Locate the cell with the specified text and output its (x, y) center coordinate. 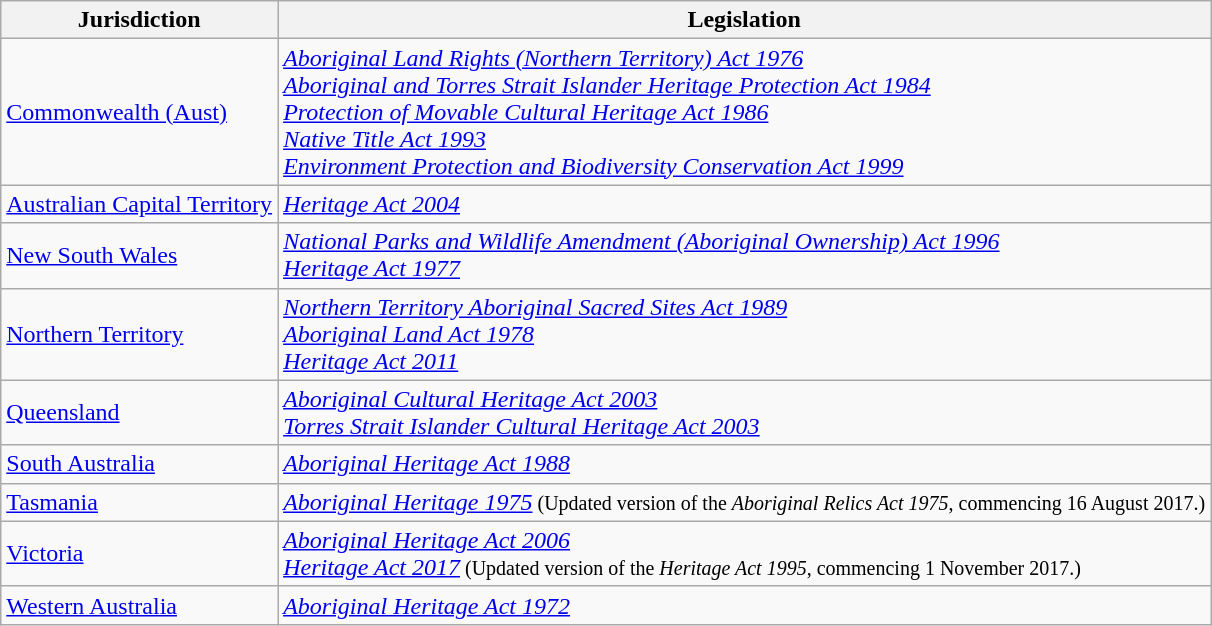
Northern Territory (140, 334)
Legislation (744, 20)
Aboriginal Heritage Act 1988 (744, 464)
Aboriginal Heritage Act 1972 (744, 605)
Aboriginal Cultural Heritage Act 2003Torres Strait Islander Cultural Heritage Act 2003 (744, 412)
Jurisdiction (140, 20)
Aboriginal Heritage Act 2006Heritage Act 2017 (Updated version of the Heritage Act 1995, commencing 1 November 2017.) (744, 554)
Tasmania (140, 502)
Australian Capital Territory (140, 204)
Heritage Act 2004 (744, 204)
South Australia (140, 464)
National Parks and Wildlife Amendment (Aboriginal Ownership) Act 1996Heritage Act 1977 (744, 256)
Northern Territory Aboriginal Sacred Sites Act 1989 Aboriginal Land Act 1978Heritage Act 2011 (744, 334)
Queensland (140, 412)
New South Wales (140, 256)
Aboriginal Heritage 1975 (Updated version of the Aboriginal Relics Act 1975, commencing 16 August 2017.) (744, 502)
Victoria (140, 554)
Commonwealth (Aust) (140, 112)
Western Australia (140, 605)
